Detect which cell encompasses the target text, then output its [x, y] center coordinate. 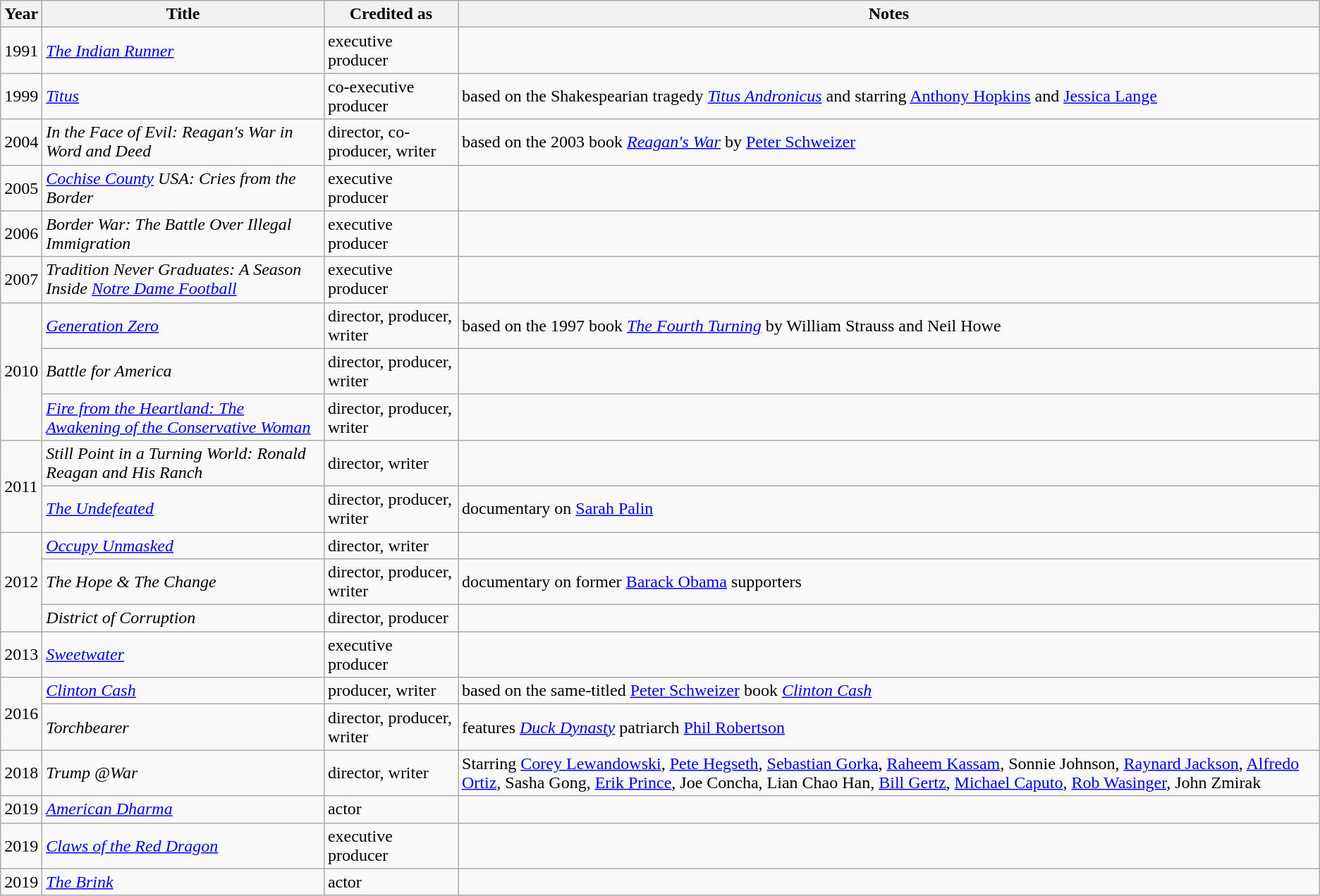
based on the Shakespearian tragedy Titus Andronicus and starring Anthony Hopkins and Jessica Lange [889, 96]
2016 [21, 713]
2006 [21, 234]
Notes [889, 14]
The Brink [183, 882]
documentary on former Barack Obama supporters [889, 582]
Claws of the Red Dragon [183, 846]
Torchbearer [183, 728]
based on the 1997 book The Fourth Turning by William Strauss and Neil Howe [889, 326]
Still Point in a Turning World: Ronald Reagan and His Ranch [183, 462]
2007 [21, 279]
Generation Zero [183, 326]
Clinton Cash [183, 691]
director, co-producer, writer [391, 142]
Trump @War [183, 773]
Fire from the Heartland: The Awakening of the Conservative Woman [183, 417]
Credited as [391, 14]
2018 [21, 773]
Titus [183, 96]
American Dharma [183, 809]
Title [183, 14]
1991 [21, 51]
The Indian Runner [183, 51]
2011 [21, 486]
documentary on Sarah Palin [889, 509]
Year [21, 14]
2013 [21, 654]
based on the 2003 book Reagan's War by Peter Schweizer [889, 142]
Battle for America [183, 371]
Sweetwater [183, 654]
2010 [21, 371]
2005 [21, 188]
Occupy Unmasked [183, 545]
The Hope & The Change [183, 582]
Border War: The Battle Over Illegal Immigration [183, 234]
In the Face of Evil: Reagan's War in Word and Deed [183, 142]
Cochise County USA: Cries from the Border [183, 188]
Tradition Never Graduates: A Season Inside Notre Dame Football [183, 279]
based on the same-titled Peter Schweizer book Clinton Cash [889, 691]
1999 [21, 96]
director, producer [391, 618]
District of Corruption [183, 618]
2004 [21, 142]
The Undefeated [183, 509]
features Duck Dynasty patriarch Phil Robertson [889, 728]
2012 [21, 581]
producer, writer [391, 691]
co-executive producer [391, 96]
